Extract the [x, y] coordinate from the center of the cell holding the provided text.  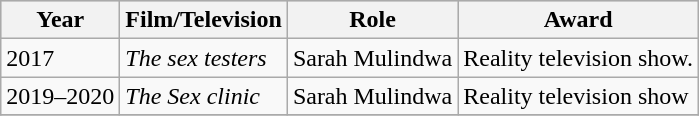
2019–2020 [60, 96]
Year [60, 20]
Reality television show. [578, 58]
Film/Television [204, 20]
Role [372, 20]
2017 [60, 58]
The sex testers [204, 58]
Award [578, 20]
The Sex clinic [204, 96]
Reality television show [578, 96]
